Provide the [X, Y] coordinate of the cell's center where the given text is located.  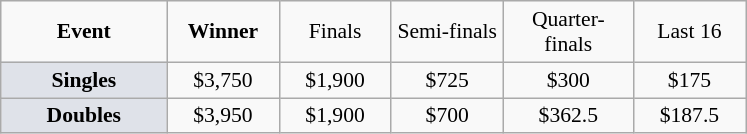
Quarter-finals [568, 32]
Singles [84, 80]
$175 [689, 80]
Winner [223, 32]
Semi-finals [447, 32]
$187.5 [689, 116]
$700 [447, 116]
Event [84, 32]
Doubles [84, 116]
$3,950 [223, 116]
$300 [568, 80]
$725 [447, 80]
Last 16 [689, 32]
$3,750 [223, 80]
Finals [335, 32]
$362.5 [568, 116]
